Pinpoint the cell where the given text exists, returning its [x, y] midpoint coordinate. 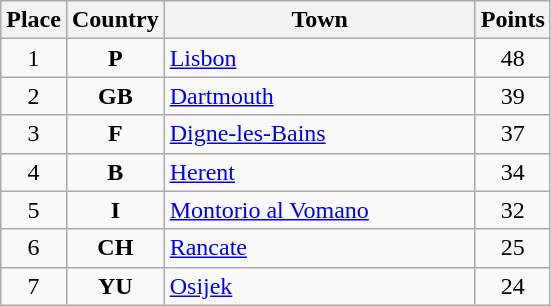
Lisbon [320, 58]
6 [34, 248]
GB [115, 96]
YU [115, 286]
Herent [320, 172]
4 [34, 172]
48 [512, 58]
37 [512, 134]
Montorio al Vomano [320, 210]
7 [34, 286]
39 [512, 96]
34 [512, 172]
Country [115, 20]
F [115, 134]
CH [115, 248]
24 [512, 286]
Rancate [320, 248]
2 [34, 96]
Digne-les-Bains [320, 134]
Town [320, 20]
1 [34, 58]
B [115, 172]
Points [512, 20]
3 [34, 134]
I [115, 210]
Place [34, 20]
25 [512, 248]
32 [512, 210]
5 [34, 210]
Osijek [320, 286]
Dartmouth [320, 96]
P [115, 58]
